Identify which cell holds the provided text, then report its [x, y] central coordinate. 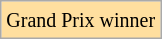
Grand Prix winner [81, 20]
